For the text-containing cell, return its midpoint in [x, y] coordinate format. 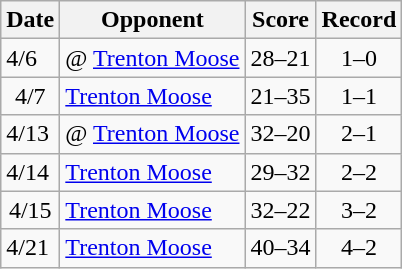
2–1 [359, 134]
29–32 [280, 172]
1–0 [359, 58]
1–1 [359, 96]
32–20 [280, 134]
Date [30, 20]
32–22 [280, 210]
Opponent [152, 20]
Record [359, 20]
40–34 [280, 248]
Score [280, 20]
21–35 [280, 96]
3–2 [359, 210]
4/15 [30, 210]
4/6 [30, 58]
4/21 [30, 248]
4/7 [30, 96]
28–21 [280, 58]
4/14 [30, 172]
4/13 [30, 134]
2–2 [359, 172]
4–2 [359, 248]
